Identify which cell holds the provided text, then report its (X, Y) central coordinate. 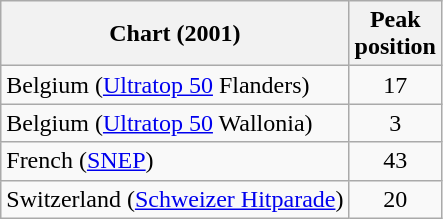
French (SNEP) (175, 161)
17 (395, 85)
Belgium (Ultratop 50 Wallonia) (175, 123)
Peakposition (395, 34)
Switzerland (Schweizer Hitparade) (175, 199)
3 (395, 123)
43 (395, 161)
20 (395, 199)
Chart (2001) (175, 34)
Belgium (Ultratop 50 Flanders) (175, 85)
